Find where the given text appears and provide that cell's center as (x, y) coordinate. 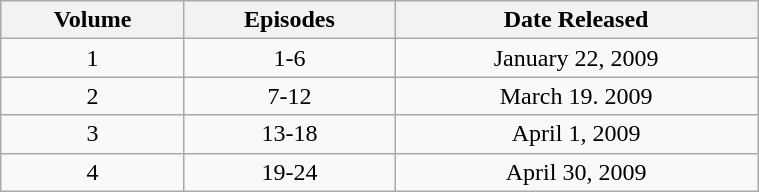
April 30, 2009 (576, 172)
Volume (93, 20)
1-6 (289, 58)
13-18 (289, 134)
2 (93, 96)
Episodes (289, 20)
January 22, 2009 (576, 58)
1 (93, 58)
4 (93, 172)
April 1, 2009 (576, 134)
Date Released (576, 20)
3 (93, 134)
19-24 (289, 172)
March 19. 2009 (576, 96)
7-12 (289, 96)
